Detect which cell encompasses the target text, then output its [X, Y] center coordinate. 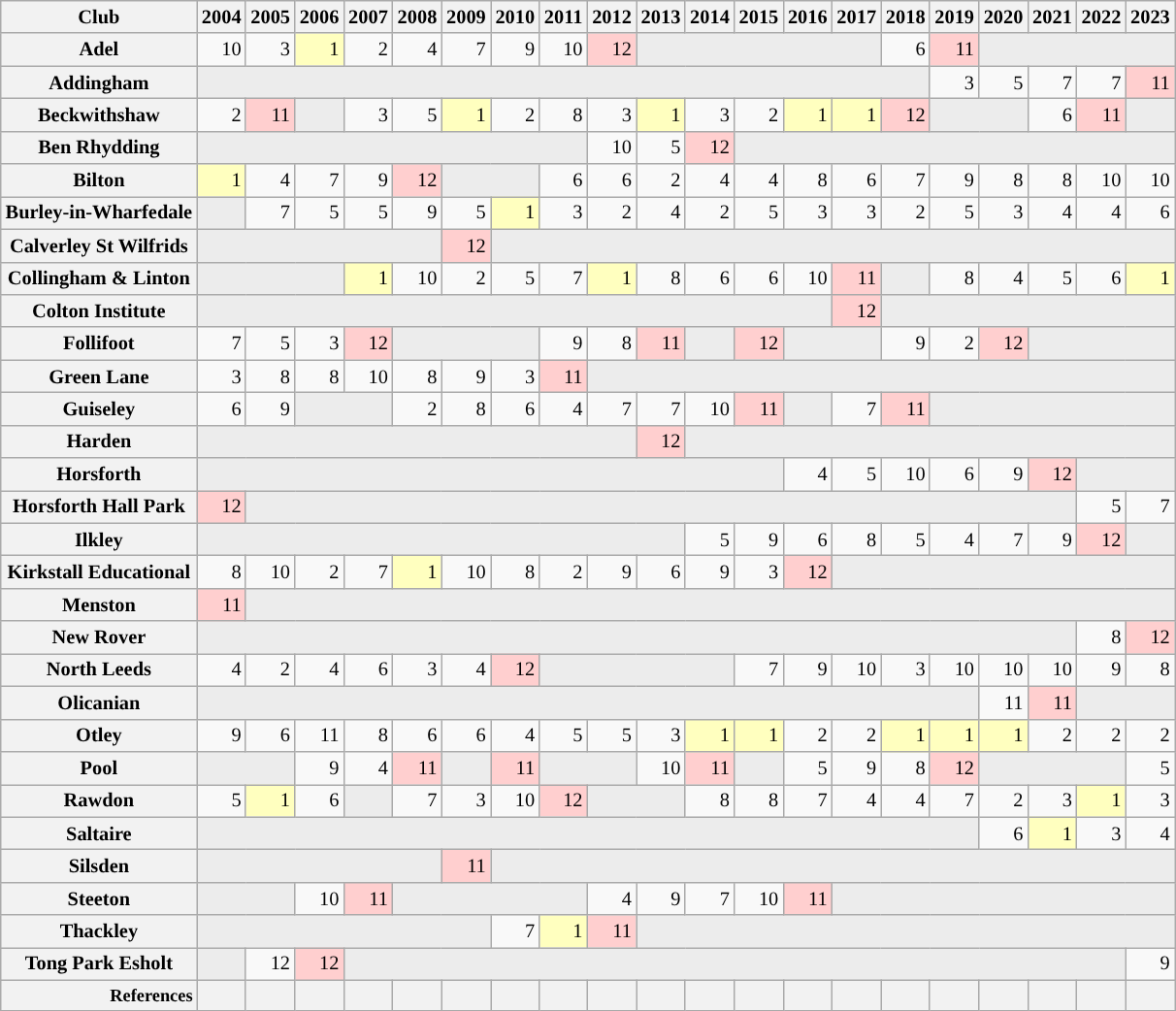
Green Lane [99, 376]
Olicanian [99, 702]
2010 [515, 16]
Calverley St Wilfrids [99, 245]
Steeton [99, 898]
2023 [1150, 16]
Colton Institute [99, 310]
Thackley [99, 931]
Bilton [99, 180]
2014 [709, 16]
Silsden [99, 865]
Guiseley [99, 408]
Burley-in-Wharfedale [99, 212]
Pool [99, 767]
2005 [270, 16]
2015 [759, 16]
Otley [99, 735]
References [99, 995]
2012 [611, 16]
Kirkstall Educational [99, 571]
Menston [99, 604]
Horsforth Hall Park [99, 506]
2009 [466, 16]
Adel [99, 49]
Tong Park Esholt [99, 963]
Club [99, 16]
2013 [661, 16]
Saltaire [99, 833]
North Leeds [99, 669]
2022 [1101, 16]
2004 [221, 16]
2018 [905, 16]
Rawdon [99, 800]
2016 [807, 16]
Follifoot [99, 343]
2017 [857, 16]
Horsforth [99, 474]
2011 [563, 16]
Beckwithshaw [99, 114]
2020 [1003, 16]
Ben Rhydding [99, 147]
2021 [1052, 16]
2019 [954, 16]
Collingham & Linton [99, 278]
2006 [319, 16]
2008 [417, 16]
Ilkley [99, 539]
2007 [368, 16]
New Rover [99, 637]
Addingham [99, 82]
Harden [99, 441]
